Extract the (x, y) coordinate from the center of the cell holding the provided text.  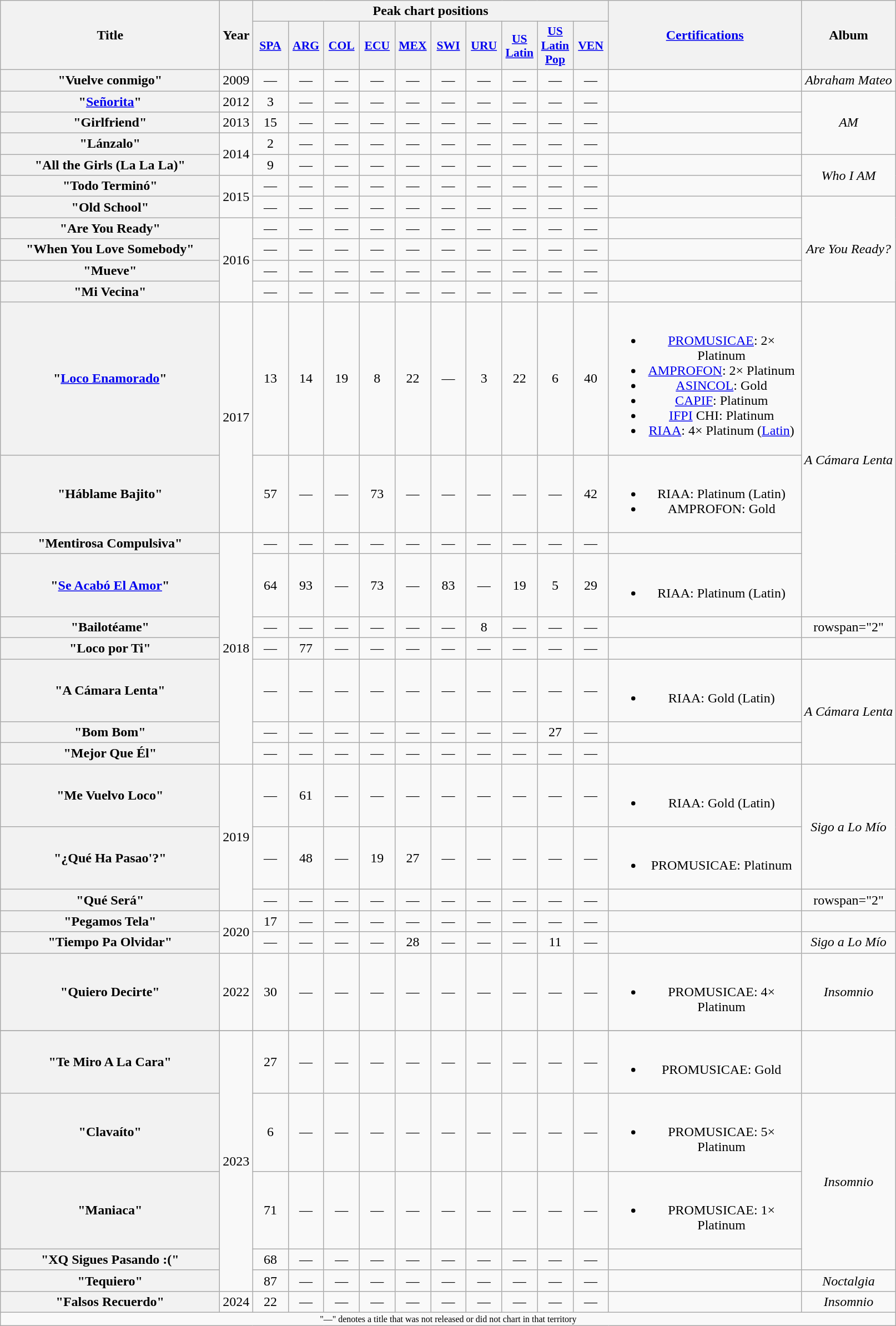
2024 (236, 1302)
"Girlfriend" (110, 123)
ARG (306, 46)
2017 (236, 418)
2014 (236, 154)
"Are You Ready" (110, 228)
"Me Vuelvo Loco" (110, 795)
ECU (377, 46)
"Háblame Bajito" (110, 494)
"Tiempo Pa Olvidar" (110, 942)
"Old School" (110, 207)
"All the Girls (La La La)" (110, 165)
Peak chart positions (431, 11)
Certifications (705, 36)
42 (591, 494)
2012 (236, 102)
"Maniaca" (110, 1210)
"Loco por Ti" (110, 648)
2018 (236, 648)
"Mi Vecina" (110, 292)
"When You Love Somebody" (110, 249)
"XQ Sigues Pasando :(" (110, 1259)
"Se Acabó El Amor" (110, 585)
"Bailotéame" (110, 627)
RIAA: Platinum (Latin) (705, 585)
Noctalgia (848, 1280)
Are You Ready? (848, 249)
2020 (236, 932)
68 (270, 1259)
2016 (236, 260)
71 (270, 1210)
11 (555, 942)
Title (110, 36)
AM (848, 123)
"Pegamos Tela" (110, 921)
2015 (236, 197)
9 (270, 165)
5 (555, 585)
"Mueve" (110, 270)
2023 (236, 1161)
URU (484, 46)
2009 (236, 80)
2 (270, 144)
VEN (591, 46)
PROMUSICAE: Platinum (705, 858)
Album (848, 36)
28 (412, 942)
"Bom Bom" (110, 732)
SPA (270, 46)
"Señorita" (110, 102)
"Mentirosa Compulsiva" (110, 543)
PROMUSICAE: Gold (705, 1062)
93 (306, 585)
61 (306, 795)
"Tequiero" (110, 1280)
USLatin (520, 46)
2022 (236, 992)
"Qué Será" (110, 900)
MEX (412, 46)
14 (306, 379)
30 (270, 992)
COL (341, 46)
29 (591, 585)
2019 (236, 837)
"¿Qué Ha Pasao'?" (110, 858)
"Quiero Decirte" (110, 992)
64 (270, 585)
"Falsos Recuerdo" (110, 1302)
2013 (236, 123)
40 (591, 379)
SWI (449, 46)
"Vuelve conmigo" (110, 80)
"—" denotes a title that was not released or did not chart in that territory (449, 1319)
"Loco Enamorado" (110, 379)
"A Cámara Lenta" (110, 690)
"Te Miro A La Cara" (110, 1062)
Abraham Mateo (848, 80)
83 (449, 585)
48 (306, 858)
RIAA: Platinum (Latin)AMPROFON: Gold (705, 494)
"Mejor Que Él" (110, 754)
57 (270, 494)
"Clavaíto" (110, 1132)
15 (270, 123)
Year (236, 36)
87 (270, 1280)
17 (270, 921)
PROMUSICAE: 1× Platinum (705, 1210)
PROMUSICAE: 5× Platinum (705, 1132)
Who I AM (848, 175)
77 (306, 648)
"Todo Terminó" (110, 186)
PROMUSICAE: 4× Platinum (705, 992)
USLatinPop (555, 46)
13 (270, 379)
PROMUSICAE: 2× PlatinumAMPROFON: 2× PlatinumASINCOL: GoldCAPIF: PlatinumIFPI CHI: PlatinumRIAA: 4× Platinum (Latin) (705, 379)
"Lánzalo" (110, 144)
